Determine the [x, y] coordinate at the center of the cell enclosing the given text.  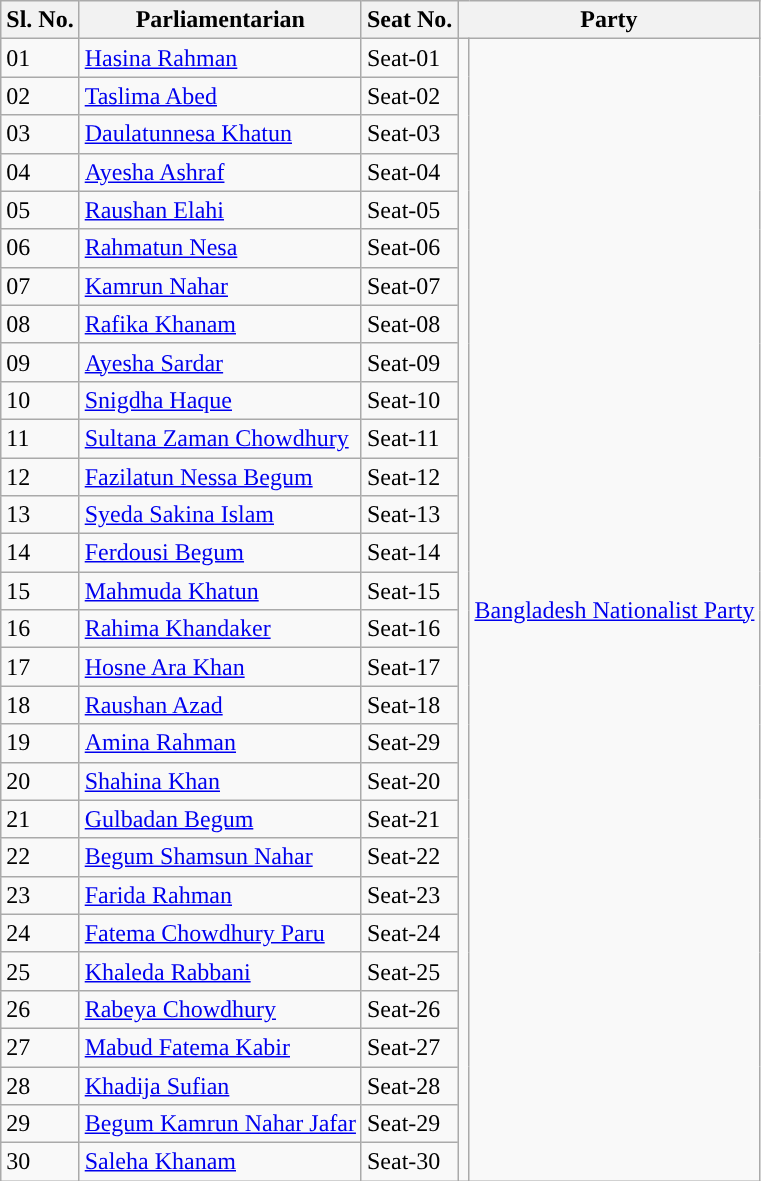
Ayesha Sardar [220, 362]
07 [40, 286]
Mahmuda Khatun [220, 591]
Gulbadan Begum [220, 819]
Hasina Rahman [220, 58]
Seat-10 [409, 400]
Begum Kamrun Nahar Jafar [220, 1124]
08 [40, 324]
05 [40, 210]
23 [40, 895]
Seat-17 [409, 667]
03 [40, 134]
Rahima Khandaker [220, 629]
Bangladesh Nationalist Party [614, 610]
09 [40, 362]
20 [40, 781]
Seat-01 [409, 58]
Shahina Khan [220, 781]
Seat-02 [409, 96]
Seat-05 [409, 210]
Seat-26 [409, 1009]
Rabeya Chowdhury [220, 1009]
Parliamentarian [220, 20]
Seat No. [409, 20]
Seat-12 [409, 477]
Seat-25 [409, 971]
Seat-13 [409, 515]
Daulatunnesa Khatun [220, 134]
Party [609, 20]
04 [40, 172]
Rafika Khanam [220, 324]
Snigdha Haque [220, 400]
21 [40, 819]
27 [40, 1047]
15 [40, 591]
Seat-04 [409, 172]
Raushan Azad [220, 705]
11 [40, 438]
Seat-21 [409, 819]
Seat-14 [409, 553]
Khadija Sufian [220, 1085]
Rahmatun Nesa [220, 248]
Begum Shamsun Nahar [220, 857]
22 [40, 857]
Hosne Ara Khan [220, 667]
Taslima Abed [220, 96]
Seat-22 [409, 857]
Seat-23 [409, 895]
Seat-20 [409, 781]
10 [40, 400]
06 [40, 248]
13 [40, 515]
Seat-18 [409, 705]
Seat-07 [409, 286]
Fatema Chowdhury Paru [220, 933]
29 [40, 1124]
Ferdousi Begum [220, 553]
Seat-16 [409, 629]
02 [40, 96]
Raushan Elahi [220, 210]
12 [40, 477]
18 [40, 705]
Seat-30 [409, 1162]
Kamrun Nahar [220, 286]
Sl. No. [40, 20]
24 [40, 933]
30 [40, 1162]
16 [40, 629]
25 [40, 971]
Seat-08 [409, 324]
Mabud Fatema Kabir [220, 1047]
Seat-06 [409, 248]
Seat-03 [409, 134]
Seat-28 [409, 1085]
Farida Rahman [220, 895]
Khaleda Rabbani [220, 971]
Seat-27 [409, 1047]
19 [40, 743]
26 [40, 1009]
14 [40, 553]
Seat-15 [409, 591]
Ayesha Ashraf [220, 172]
Syeda Sakina Islam [220, 515]
Sultana Zaman Chowdhury [220, 438]
01 [40, 58]
Seat-24 [409, 933]
Seat-11 [409, 438]
Seat-09 [409, 362]
Amina Rahman [220, 743]
Fazilatun Nessa Begum [220, 477]
17 [40, 667]
Saleha Khanam [220, 1162]
28 [40, 1085]
